Find where the given text appears and provide that cell's center as [X, Y] coordinate. 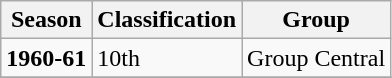
Group Central [316, 58]
Classification [167, 20]
Group [316, 20]
Season [46, 20]
1960-61 [46, 58]
10th [167, 58]
